Provide the [X, Y] coordinate of the cell's center where the given text is located.  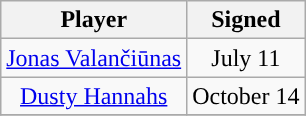
October 14 [246, 96]
Signed [246, 20]
July 11 [246, 58]
Jonas Valančiūnas [94, 58]
Dusty Hannahs [94, 96]
Player [94, 20]
